Capture the cell that displays the provided text and extract its [X, Y] central coordinate. 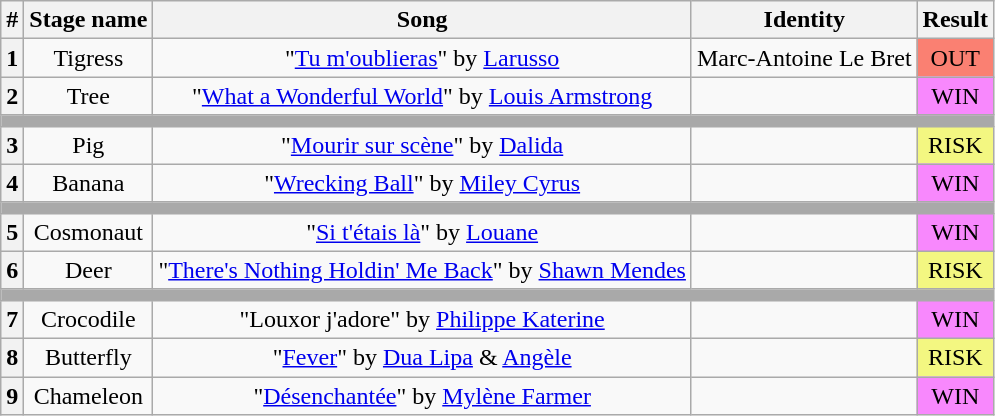
Stage name [88, 20]
Identity [804, 20]
Tree [88, 96]
Deer [88, 270]
5 [12, 232]
3 [12, 145]
9 [12, 395]
6 [12, 270]
Chameleon [88, 395]
Banana [88, 183]
# [12, 20]
"Fever" by Dua Lipa & Angèle [422, 357]
"There's Nothing Holdin' Me Back" by Shawn Mendes [422, 270]
"Mourir sur scène" by Dalida [422, 145]
Song [422, 20]
"Louxor j'adore" by Philippe Katerine [422, 319]
Pig [88, 145]
OUT [955, 58]
8 [12, 357]
4 [12, 183]
2 [12, 96]
"Désenchantée" by Mylène Farmer [422, 395]
7 [12, 319]
Cosmonaut [88, 232]
Marc-Antoine Le Bret [804, 58]
"What a Wonderful World" by Louis Armstrong [422, 96]
Tigress [88, 58]
"Wrecking Ball" by Miley Cyrus [422, 183]
Crocodile [88, 319]
Butterfly [88, 357]
"Si t'étais là" by Louane [422, 232]
Result [955, 20]
1 [12, 58]
"Tu m'oublieras" by Larusso [422, 58]
